Return [x, y] of the center of cell containing provided text 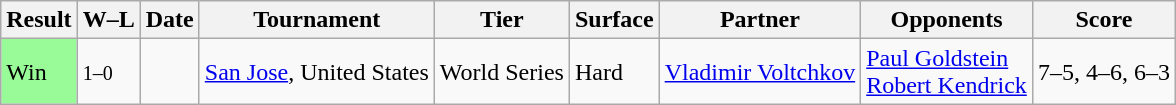
Score [1104, 20]
Vladimir Voltchkov [760, 72]
World Series [502, 72]
1–0 [108, 72]
Date [170, 20]
W–L [108, 20]
Hard [614, 72]
Result [39, 20]
7–5, 4–6, 6–3 [1104, 72]
San Jose, United States [316, 72]
Win [39, 72]
Opponents [947, 20]
Surface [614, 20]
Tournament [316, 20]
Paul Goldstein Robert Kendrick [947, 72]
Tier [502, 20]
Partner [760, 20]
